Provide the (x, y) coordinate of the cell's center where the given text is located.  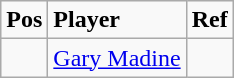
Gary Madine (117, 58)
Pos (24, 20)
Ref (210, 20)
Player (117, 20)
